Capture the cell that displays the provided text and extract its (X, Y) central coordinate. 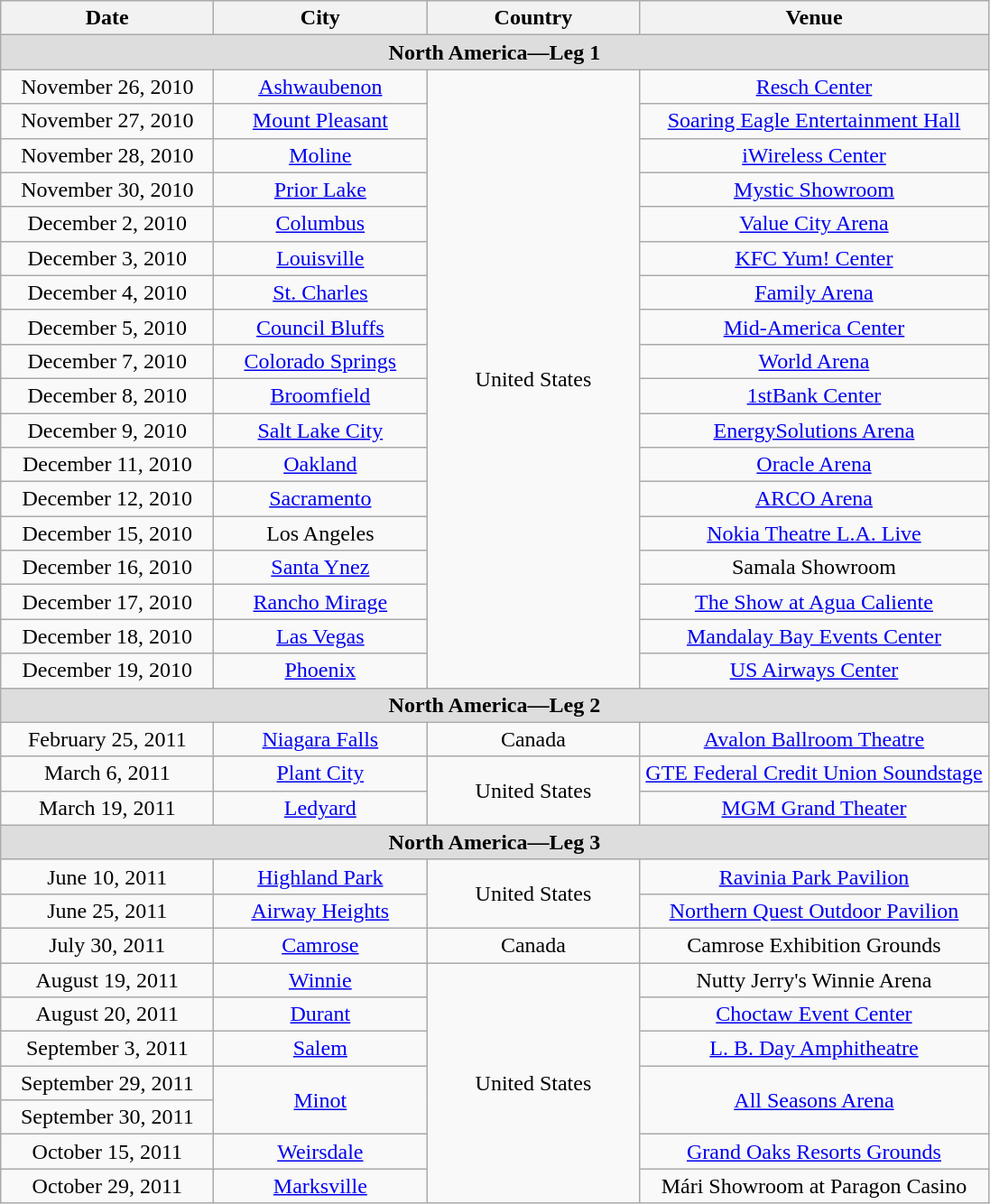
Louisville (320, 258)
Plant City (320, 773)
September 29, 2011 (107, 1083)
Columbus (320, 224)
North America—Leg 1 (495, 52)
Avalon Ballroom Theatre (814, 739)
MGM Grand Theater (814, 808)
August 19, 2011 (107, 979)
December 16, 2010 (107, 568)
KFC Yum! Center (814, 258)
September 30, 2011 (107, 1117)
Salt Lake City (320, 431)
November 26, 2010 (107, 87)
Ashwaubenon (320, 87)
June 10, 2011 (107, 876)
Mandalay Bay Events Center (814, 636)
Camrose (320, 945)
1stBank Center (814, 395)
Winnie (320, 979)
Broomfield (320, 395)
Phoenix (320, 671)
December 5, 2010 (107, 327)
December 18, 2010 (107, 636)
All Seasons Arena (814, 1100)
Oakland (320, 465)
Choctaw Event Center (814, 1014)
Rancho Mirage (320, 602)
November 27, 2010 (107, 121)
Value City Arena (814, 224)
October 15, 2011 (107, 1152)
November 28, 2010 (107, 155)
July 30, 2011 (107, 945)
Family Arena (814, 292)
December 9, 2010 (107, 431)
Venue (814, 18)
Northern Quest Outdoor Pavilion (814, 911)
Las Vegas (320, 636)
Salem (320, 1049)
Airway Heights (320, 911)
Camrose Exhibition Grounds (814, 945)
Soaring Eagle Entertainment Hall (814, 121)
Resch Center (814, 87)
November 30, 2010 (107, 190)
December 4, 2010 (107, 292)
December 3, 2010 (107, 258)
Durant (320, 1014)
L. B. Day Amphitheatre (814, 1049)
February 25, 2011 (107, 739)
Mári Showroom at Paragon Casino (814, 1186)
Niagara Falls (320, 739)
December 7, 2010 (107, 361)
Mystic Showroom (814, 190)
World Arena (814, 361)
October 29, 2011 (107, 1186)
June 25, 2011 (107, 911)
December 8, 2010 (107, 395)
Sacramento (320, 499)
March 6, 2011 (107, 773)
US Airways Center (814, 671)
Los Angeles (320, 533)
iWireless Center (814, 155)
September 3, 2011 (107, 1049)
December 17, 2010 (107, 602)
The Show at Agua Caliente (814, 602)
Santa Ynez (320, 568)
Mid-America Center (814, 327)
EnergySolutions Arena (814, 431)
North America—Leg 3 (495, 842)
Grand Oaks Resorts Grounds (814, 1152)
Samala Showroom (814, 568)
Nutty Jerry's Winnie Arena (814, 979)
Highland Park (320, 876)
Weirsdale (320, 1152)
ARCO Arena (814, 499)
Ledyard (320, 808)
Date (107, 18)
St. Charles (320, 292)
December 12, 2010 (107, 499)
Council Bluffs (320, 327)
North America—Leg 2 (495, 705)
City (320, 18)
December 15, 2010 (107, 533)
Country (533, 18)
August 20, 2011 (107, 1014)
December 19, 2010 (107, 671)
Moline (320, 155)
Marksville (320, 1186)
Ravinia Park Pavilion (814, 876)
March 19, 2011 (107, 808)
Prior Lake (320, 190)
December 11, 2010 (107, 465)
Colorado Springs (320, 361)
GTE Federal Credit Union Soundstage (814, 773)
Oracle Arena (814, 465)
December 2, 2010 (107, 224)
Mount Pleasant (320, 121)
Minot (320, 1100)
Nokia Theatre L.A. Live (814, 533)
